For the text-containing cell, return its midpoint in (X, Y) coordinate format. 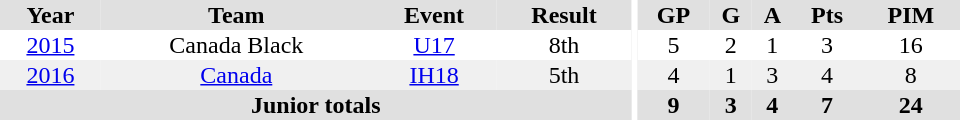
Year (50, 15)
A (772, 15)
9 (674, 105)
Junior totals (316, 105)
8 (911, 75)
2016 (50, 75)
GP (674, 15)
Canada Black (236, 45)
16 (911, 45)
2 (730, 45)
Pts (826, 15)
Team (236, 15)
Event (434, 15)
5th (564, 75)
2015 (50, 45)
5 (674, 45)
PIM (911, 15)
8th (564, 45)
G (730, 15)
7 (826, 105)
IH18 (434, 75)
Result (564, 15)
U17 (434, 45)
24 (911, 105)
Canada (236, 75)
